Find where the given text appears and provide that cell's center as (x, y) coordinate. 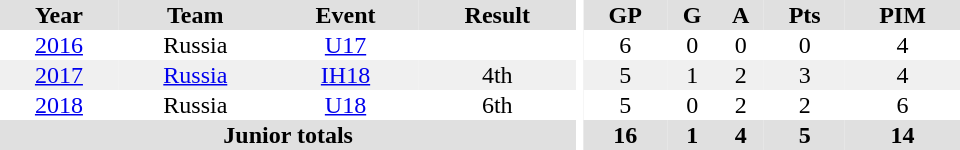
2018 (59, 105)
2016 (59, 45)
3 (804, 75)
Year (59, 15)
Result (497, 15)
Junior totals (288, 135)
Pts (804, 15)
IH18 (346, 75)
14 (902, 135)
4th (497, 75)
6th (497, 105)
A (740, 15)
16 (625, 135)
2017 (59, 75)
Event (346, 15)
U18 (346, 105)
U17 (346, 45)
Team (196, 15)
GP (625, 15)
G (692, 15)
PIM (902, 15)
